Identify which cell holds the provided text, then report its (x, y) central coordinate. 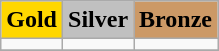
Gold (32, 20)
Bronze (176, 20)
Silver (98, 20)
